Detect which cell encompasses the target text, then output its [X, Y] center coordinate. 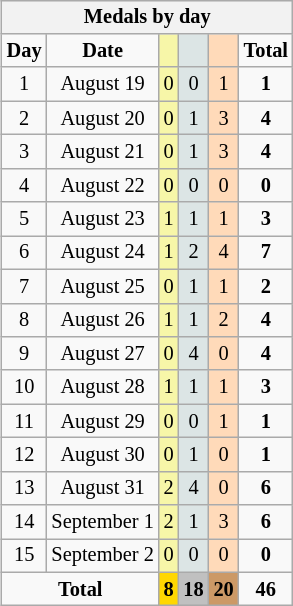
August 22 [103, 185]
August 25 [103, 286]
August 26 [103, 320]
August 24 [103, 253]
Medals by day [148, 17]
11 [24, 421]
August 28 [103, 387]
20 [224, 589]
August 31 [103, 488]
15 [24, 556]
August 20 [103, 118]
18 [194, 589]
August 23 [103, 219]
August 30 [103, 455]
13 [24, 488]
Date [103, 51]
46 [266, 589]
August 29 [103, 421]
August 19 [103, 84]
10 [24, 387]
5 [24, 219]
August 27 [103, 354]
12 [24, 455]
September 1 [103, 522]
August 21 [103, 152]
September 2 [103, 556]
Day [24, 51]
14 [24, 522]
9 [24, 354]
